Return the [x, y] coordinate for the center point of the cell that contains the specified text.  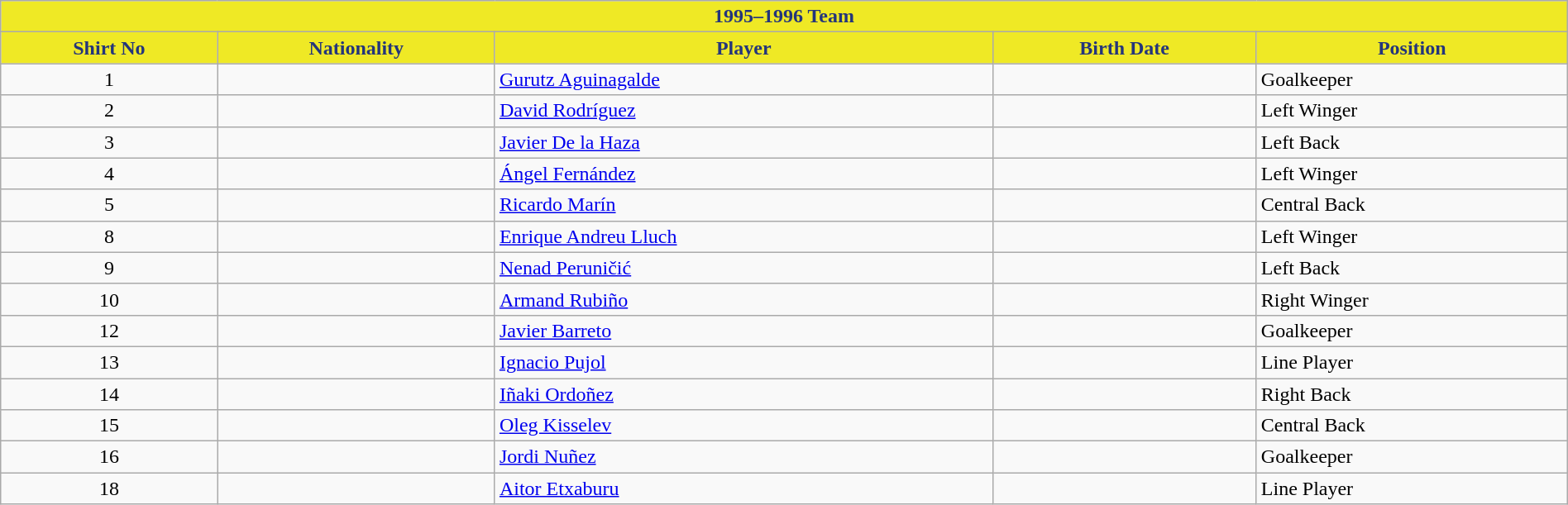
8 [109, 236]
Position [1412, 48]
13 [109, 362]
3 [109, 142]
Nationality [356, 48]
Player [743, 48]
15 [109, 426]
Iñaki Ordoñez [743, 394]
Right Winger [1412, 299]
14 [109, 394]
David Rodríguez [743, 111]
Ángel Fernández [743, 174]
4 [109, 174]
Nenad Peruničić [743, 268]
Shirt No [109, 48]
Javier De la Haza [743, 142]
2 [109, 111]
Armand Rubiño [743, 299]
Javier Barreto [743, 331]
9 [109, 268]
Enrique Andreu Lluch [743, 236]
18 [109, 488]
Aitor Etxaburu [743, 488]
Ignacio Pujol [743, 362]
10 [109, 299]
12 [109, 331]
Ricardo Marín [743, 205]
1995–1996 Team [784, 17]
16 [109, 457]
Right Back [1412, 394]
Gurutz Aguinagalde [743, 79]
Birth Date [1125, 48]
Jordi Nuñez [743, 457]
5 [109, 205]
Oleg Kisselev [743, 426]
1 [109, 79]
